From the cell containing the given text, extract its center point as [X, Y] coordinate. 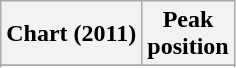
Peakposition [188, 34]
Chart (2011) [72, 34]
